Detect which cell encompasses the target text, then output its [x, y] center coordinate. 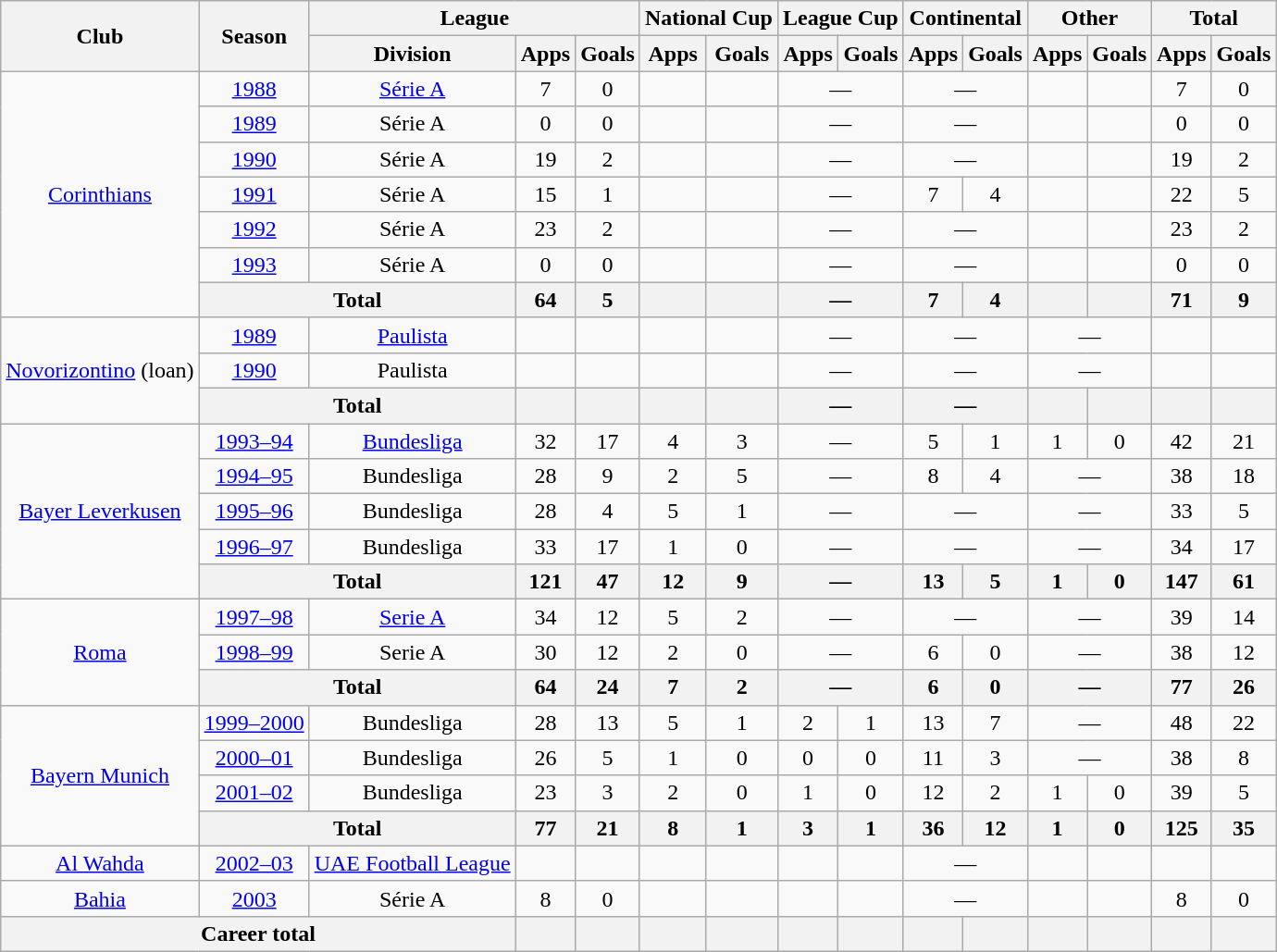
147 [1182, 582]
League Cup [840, 19]
1996–97 [254, 547]
2000–01 [254, 758]
1993–94 [254, 441]
42 [1182, 441]
1998–99 [254, 652]
National Cup [709, 19]
1993 [254, 265]
Al Wahda [100, 863]
1999–2000 [254, 723]
League [474, 19]
32 [545, 441]
1991 [254, 194]
Roma [100, 652]
1997–98 [254, 617]
1992 [254, 229]
47 [608, 582]
2001–02 [254, 793]
Bayer Leverkusen [100, 512]
2002–03 [254, 863]
1988 [254, 89]
1995–96 [254, 512]
15 [545, 194]
Other [1089, 19]
Corinthians [100, 194]
UAE Football League [413, 863]
Division [413, 54]
121 [545, 582]
36 [933, 828]
Season [254, 36]
61 [1244, 582]
35 [1244, 828]
14 [1244, 617]
Career total [258, 933]
125 [1182, 828]
Continental [965, 19]
Club [100, 36]
Bahia [100, 898]
24 [608, 687]
Bayern Munich [100, 775]
18 [1244, 476]
2003 [254, 898]
71 [1182, 300]
1994–95 [254, 476]
30 [545, 652]
48 [1182, 723]
Novorizontino (loan) [100, 370]
11 [933, 758]
